Find where the given text appears and provide that cell's center as [x, y] coordinate. 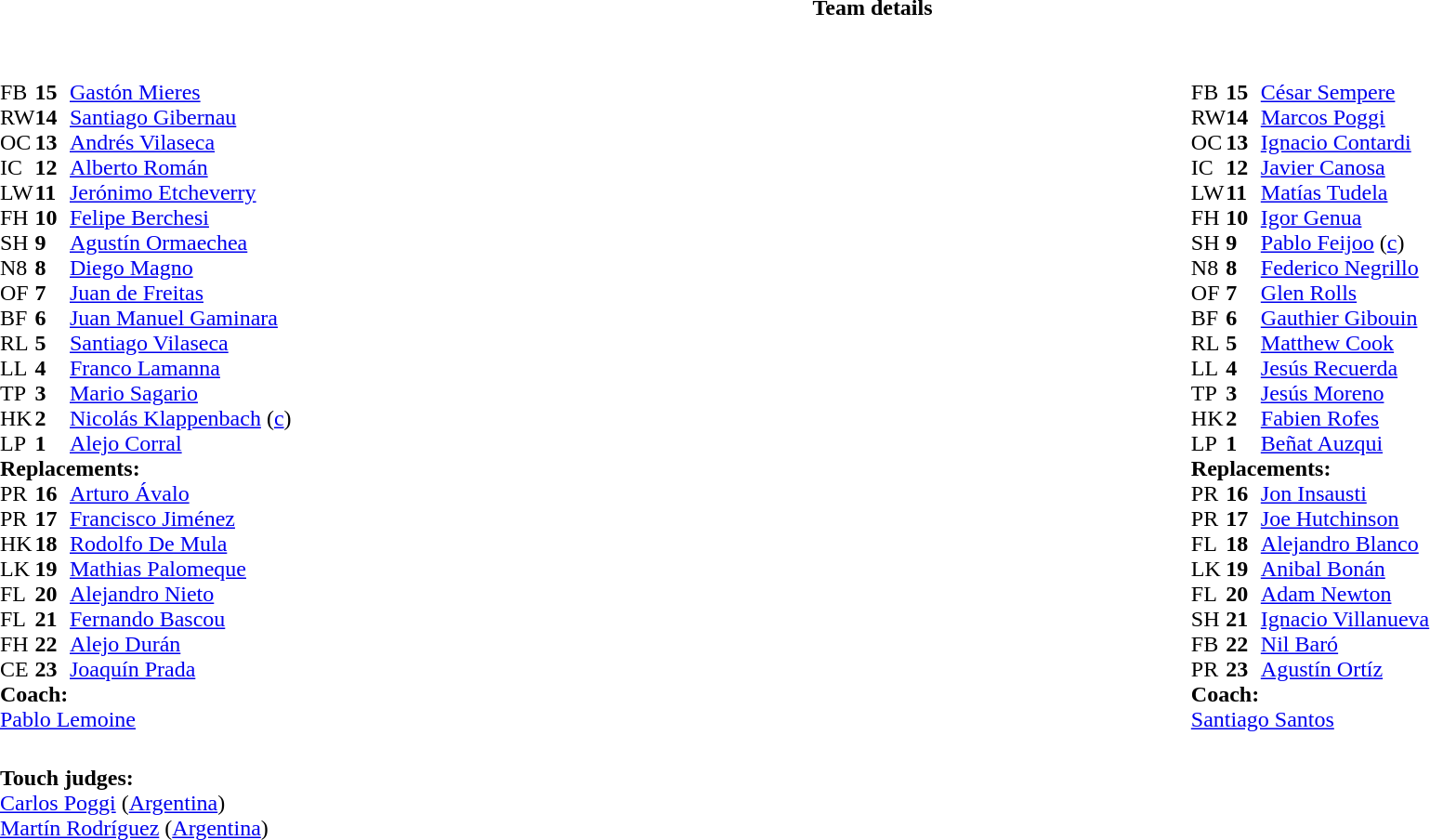
Fernando Bascou [180, 619]
Agustín Ormaechea [180, 243]
Agustín Ortíz [1345, 669]
Jerónimo Etcheverry [180, 193]
Franco Lamanna [180, 368]
Federico Negrillo [1345, 268]
Ignacio Villanueva [1345, 619]
Diego Magno [180, 268]
Santiago Gibernau [180, 117]
Joaquín Prada [180, 669]
Mario Sagario [180, 394]
Alejandro Blanco [1345, 545]
Glen Rolls [1345, 294]
Alejo Corral [180, 444]
Adam Newton [1345, 595]
Fabien Rofes [1345, 418]
Rodolfo De Mula [180, 545]
Nicolás Klappenbach (c) [180, 418]
Igor Genua [1345, 217]
Marcos Poggi [1345, 117]
Nil Baró [1345, 645]
Alejandro Nieto [180, 595]
Joe Hutchinson [1345, 518]
Francisco Jiménez [180, 518]
Javier Canosa [1345, 167]
Ignacio Contardi [1345, 143]
Gastón Mieres [180, 93]
Pablo Feijoo (c) [1345, 243]
Alberto Román [180, 167]
Alejo Durán [180, 645]
Mathias Palomeque [180, 569]
Felipe Berchesi [180, 217]
Arturo Ávalo [180, 494]
Pablo Lemoine [146, 719]
Jesús Moreno [1345, 394]
Santiago Vilaseca [180, 344]
CE [18, 669]
Jon Insausti [1345, 494]
Juan de Freitas [180, 294]
Andrés Vilaseca [180, 143]
César Sempere [1345, 93]
Beñat Auzqui [1345, 444]
Juan Manuel Gaminara [180, 318]
Santiago Santos [1310, 719]
Matías Tudela [1345, 193]
Matthew Cook [1345, 344]
Gauthier Gibouin [1345, 318]
Jesús Recuerda [1345, 368]
Anibal Bonán [1345, 569]
